Identify which cell holds the provided text, then report its (x, y) central coordinate. 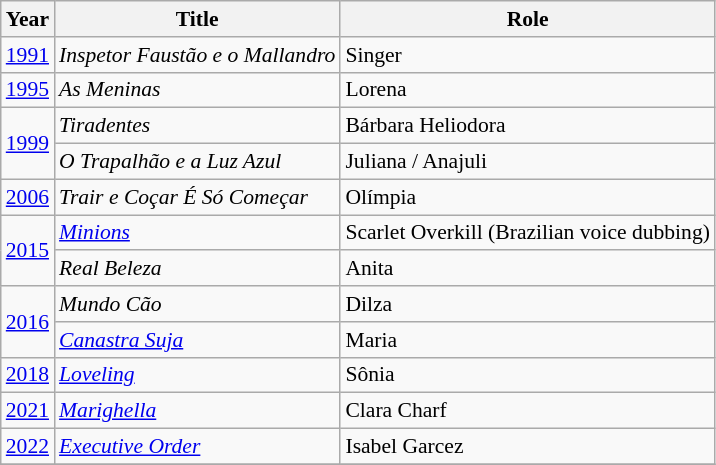
Canastra Suja (197, 340)
Loveling (197, 375)
O Trapalhão e a Luz Azul (197, 162)
2016 (28, 322)
2022 (28, 447)
Tiradentes (197, 126)
Juliana / Anajuli (528, 162)
Maria (528, 340)
Year (28, 19)
Sônia (528, 375)
Dilza (528, 304)
Inspetor Faustão e o Mallandro (197, 55)
2018 (28, 375)
Scarlet Overkill (Brazilian voice dubbing) (528, 233)
Marighella (197, 411)
Role (528, 19)
Mundo Cão (197, 304)
Clara Charf (528, 411)
2021 (28, 411)
Singer (528, 55)
1999 (28, 144)
Anita (528, 269)
Real Beleza (197, 269)
Olímpia (528, 197)
As Meninas (197, 90)
Title (197, 19)
1991 (28, 55)
Isabel Garcez (528, 447)
2015 (28, 250)
1995 (28, 90)
Trair e Coçar É Só Começar (197, 197)
Bárbara Heliodora (528, 126)
Executive Order (197, 447)
Lorena (528, 90)
2006 (28, 197)
Minions (197, 233)
